Return the [x, y] coordinate for the center point of the cell that contains the specified text.  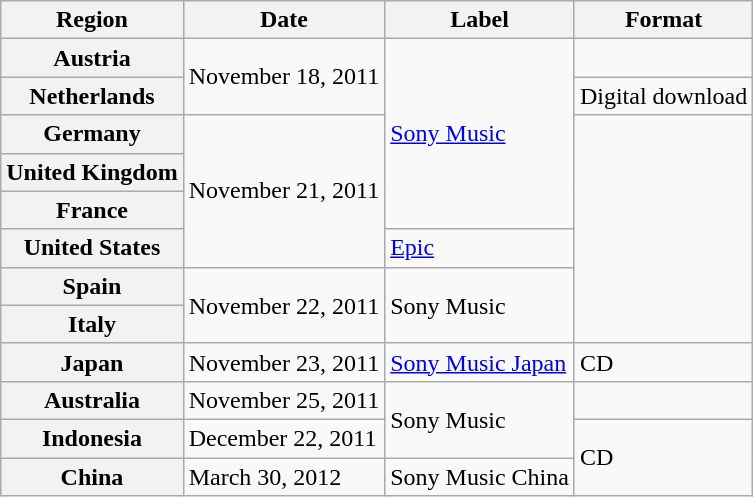
November 18, 2011 [284, 77]
Indonesia [92, 438]
France [92, 210]
Date [284, 20]
United Kingdom [92, 172]
November 22, 2011 [284, 305]
Sony Music China [480, 477]
Format [663, 20]
Label [480, 20]
March 30, 2012 [284, 477]
Australia [92, 400]
November 23, 2011 [284, 362]
Japan [92, 362]
Germany [92, 134]
November 21, 2011 [284, 191]
United States [92, 248]
Austria [92, 58]
Digital download [663, 96]
Epic [480, 248]
Italy [92, 324]
Sony Music Japan [480, 362]
December 22, 2011 [284, 438]
Region [92, 20]
Spain [92, 286]
China [92, 477]
November 25, 2011 [284, 400]
Netherlands [92, 96]
